Scan for the cell matching the given text and deliver its [X, Y] coordinate at center. 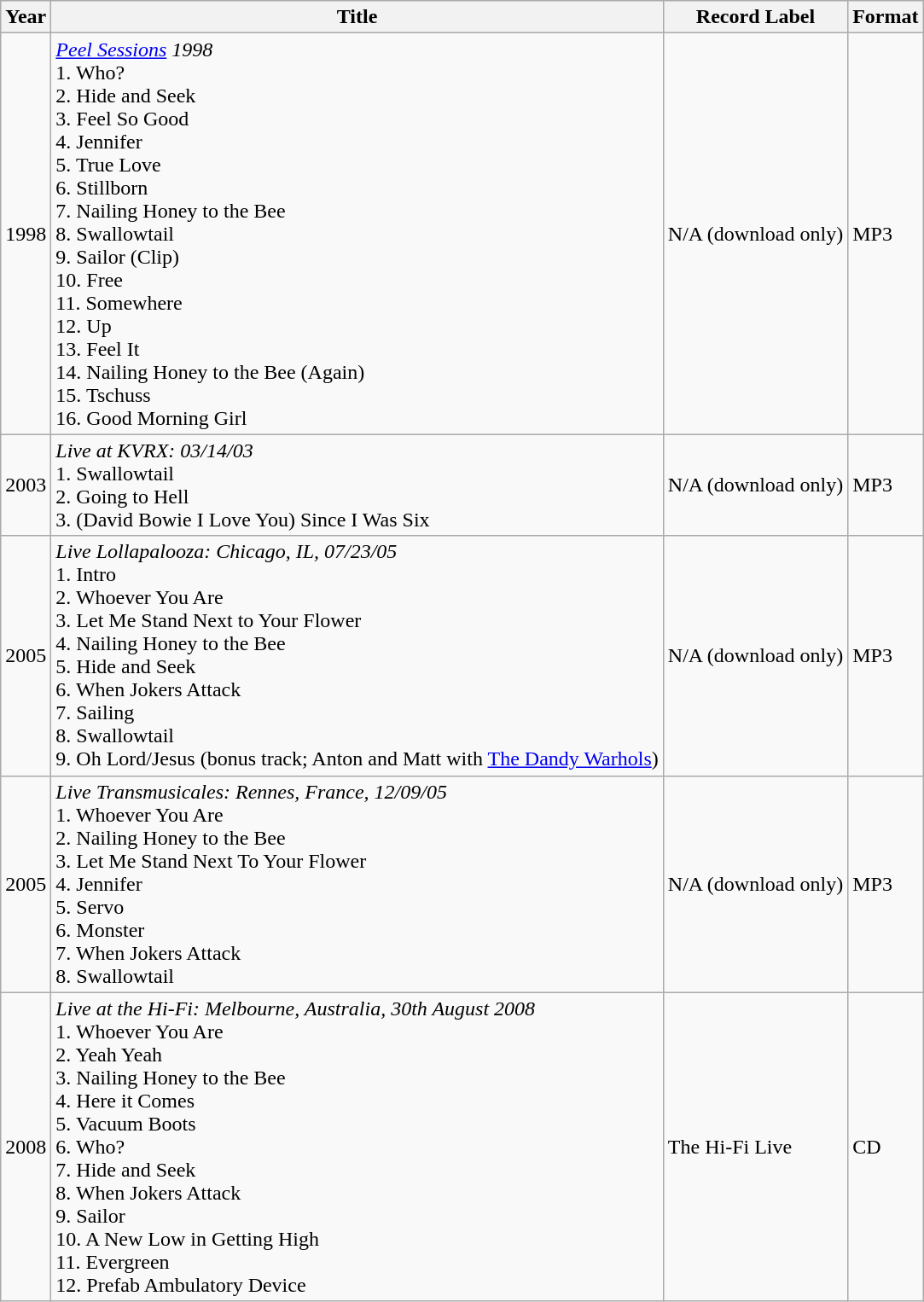
Title [357, 17]
2008 [26, 1147]
The Hi-Fi Live [755, 1147]
Format [886, 17]
Live at KVRX: 03/14/031. Swallowtail 2. Going to Hell 3. (David Bowie I Love You) Since I Was Six [357, 485]
Year [26, 17]
2003 [26, 485]
Record Label [755, 17]
CD [886, 1147]
1998 [26, 234]
